Extract the (X, Y) coordinate from the center of the cell holding the provided text.  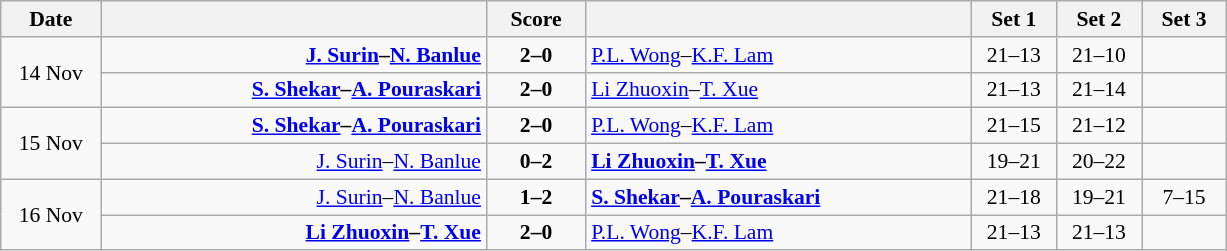
1–2 (536, 197)
21–10 (1098, 55)
Set 3 (1184, 19)
14 Nov (51, 72)
0–2 (536, 162)
21–12 (1098, 126)
20–22 (1098, 162)
21–14 (1098, 90)
15 Nov (51, 144)
16 Nov (51, 214)
Set 1 (1014, 19)
Set 2 (1098, 19)
Score (536, 19)
Date (51, 19)
21–18 (1014, 197)
21–15 (1014, 126)
7–15 (1184, 197)
